Find where the given text appears and provide that cell's center as (X, Y) coordinate. 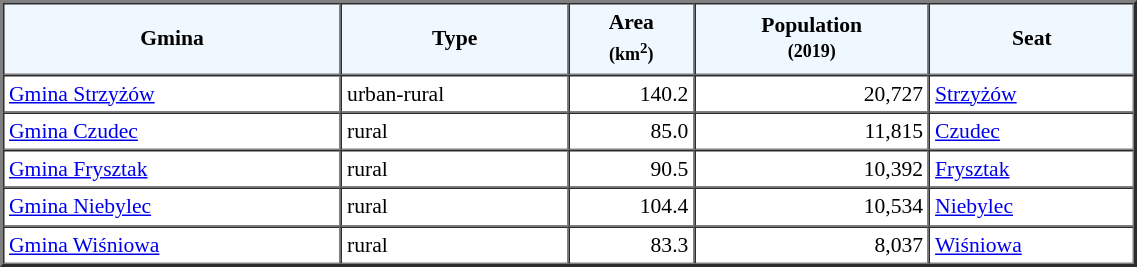
Gmina Frysztak (172, 169)
Gmina (172, 38)
10,392 (812, 169)
10,534 (812, 207)
85.0 (631, 131)
90.5 (631, 169)
Seat (1032, 38)
Gmina Czudec (172, 131)
8,037 (812, 245)
Frysztak (1032, 169)
urban-rural (454, 93)
Gmina Strzyżów (172, 93)
Gmina Wiśniowa (172, 245)
Niebylec (1032, 207)
Wiśniowa (1032, 245)
Population(2019) (812, 38)
20,727 (812, 93)
83.3 (631, 245)
140.2 (631, 93)
104.4 (631, 207)
Gmina Niebylec (172, 207)
Strzyżów (1032, 93)
Type (454, 38)
Czudec (1032, 131)
Area(km2) (631, 38)
11,815 (812, 131)
